Extract the [x, y] coordinate from the center of the cell holding the provided text.  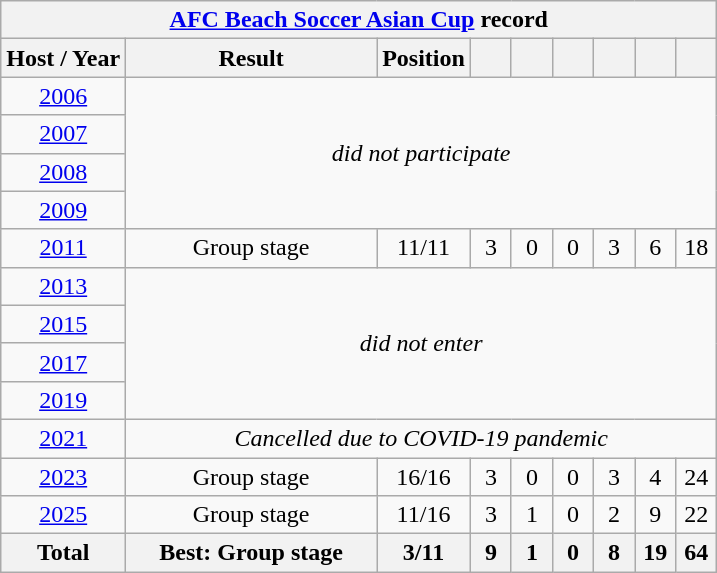
Best: Group stage [252, 553]
2021 [64, 438]
8 [614, 553]
16/16 [424, 477]
2011 [64, 248]
64 [696, 553]
did not enter [422, 343]
Host / Year [64, 58]
24 [696, 477]
11/16 [424, 515]
Result [252, 58]
2017 [64, 362]
2015 [64, 324]
AFC Beach Soccer Asian Cup record [359, 20]
22 [696, 515]
18 [696, 248]
2019 [64, 400]
2007 [64, 134]
Total [64, 553]
11/11 [424, 248]
Cancelled due to COVID-19 pandemic [422, 438]
2025 [64, 515]
Position [424, 58]
3/11 [424, 553]
2013 [64, 286]
2006 [64, 96]
2 [614, 515]
19 [656, 553]
2009 [64, 210]
2008 [64, 172]
2023 [64, 477]
6 [656, 248]
4 [656, 477]
did not participate [422, 153]
